Find where the given text appears and provide that cell's center as [X, Y] coordinate. 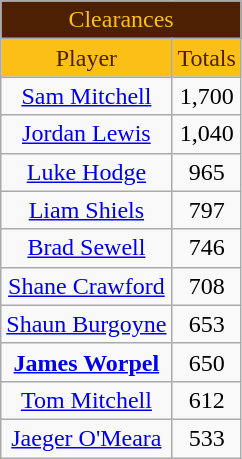
612 [206, 400]
Luke Hodge [86, 172]
Jordan Lewis [86, 134]
1,040 [206, 134]
Liam Shiels [86, 210]
Jaeger O'Meara [86, 438]
Shane Crawford [86, 286]
533 [206, 438]
653 [206, 324]
Sam Mitchell [86, 96]
1,700 [206, 96]
Tom Mitchell [86, 400]
797 [206, 210]
708 [206, 286]
746 [206, 248]
Totals [206, 58]
Player [86, 58]
James Worpel [86, 362]
965 [206, 172]
Shaun Burgoyne [86, 324]
650 [206, 362]
Clearances [122, 20]
Brad Sewell [86, 248]
